Locate the cell with the specified text and output its [x, y] center coordinate. 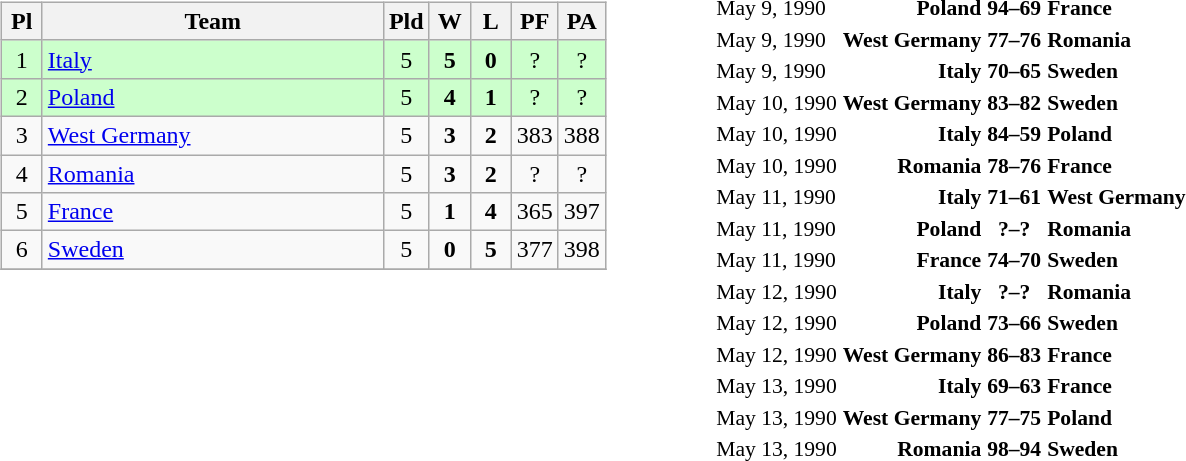
74–70 [1014, 260]
70–65 [1014, 71]
Pld [406, 21]
397 [582, 212]
PA [582, 21]
6 [22, 250]
PF [534, 21]
365 [534, 212]
77–75 [1014, 417]
69–63 [1014, 386]
377 [534, 250]
L [490, 21]
71–61 [1014, 197]
W [450, 21]
388 [582, 135]
Team [212, 21]
383 [534, 135]
Pl [22, 21]
83–82 [1014, 102]
73–66 [1014, 323]
84–59 [1014, 134]
78–76 [1014, 165]
Sweden [212, 250]
86–83 [1014, 354]
398 [582, 250]
77–76 [1014, 39]
